Return the (x, y) coordinate for the center point of the cell that contains the specified text.  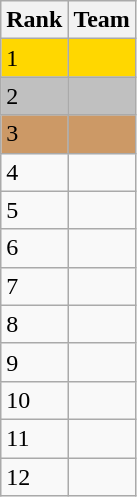
8 (34, 324)
4 (34, 172)
2 (34, 96)
5 (34, 210)
7 (34, 286)
10 (34, 400)
Team (102, 20)
Rank (34, 20)
3 (34, 134)
11 (34, 438)
6 (34, 248)
12 (34, 477)
1 (34, 58)
9 (34, 362)
